Identify which cell holds the provided text, then report its [x, y] central coordinate. 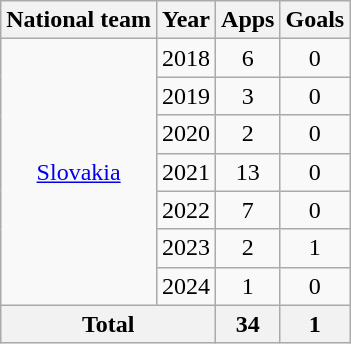
7 [248, 210]
34 [248, 324]
2019 [186, 96]
3 [248, 96]
2024 [186, 286]
2018 [186, 58]
Slovakia [79, 172]
2021 [186, 172]
Apps [248, 20]
2023 [186, 248]
2020 [186, 134]
Year [186, 20]
13 [248, 172]
6 [248, 58]
National team [79, 20]
Goals [315, 20]
Total [108, 324]
2022 [186, 210]
